Return [X, Y] of the center of cell containing provided text 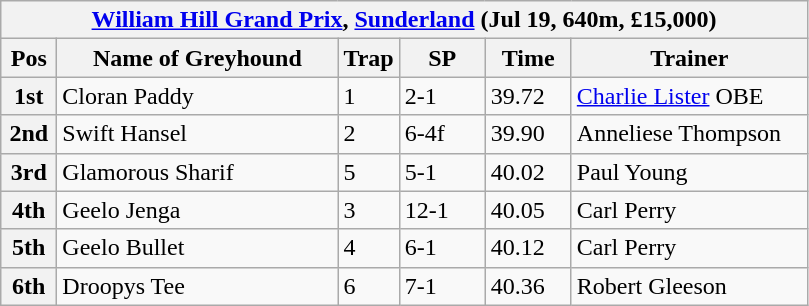
SP [442, 58]
39.72 [528, 96]
Charlie Lister OBE [689, 96]
39.90 [528, 134]
3rd [29, 172]
Geelo Jenga [198, 210]
Trap [368, 58]
6-1 [442, 248]
40.02 [528, 172]
Name of Greyhound [198, 58]
40.36 [528, 286]
6th [29, 286]
Time [528, 58]
4 [368, 248]
2 [368, 134]
6 [368, 286]
William Hill Grand Prix, Sunderland (Jul 19, 640m, £15,000) [404, 20]
Cloran Paddy [198, 96]
40.05 [528, 210]
Swift Hansel [198, 134]
2-1 [442, 96]
1 [368, 96]
Glamorous Sharif [198, 172]
Robert Gleeson [689, 286]
1st [29, 96]
Trainer [689, 58]
Pos [29, 58]
5th [29, 248]
5 [368, 172]
12-1 [442, 210]
Geelo Bullet [198, 248]
2nd [29, 134]
Anneliese Thompson [689, 134]
7-1 [442, 286]
3 [368, 210]
5-1 [442, 172]
40.12 [528, 248]
4th [29, 210]
6-4f [442, 134]
Paul Young [689, 172]
Droopys Tee [198, 286]
